Scan for the cell matching the given text and deliver its [x, y] coordinate at center. 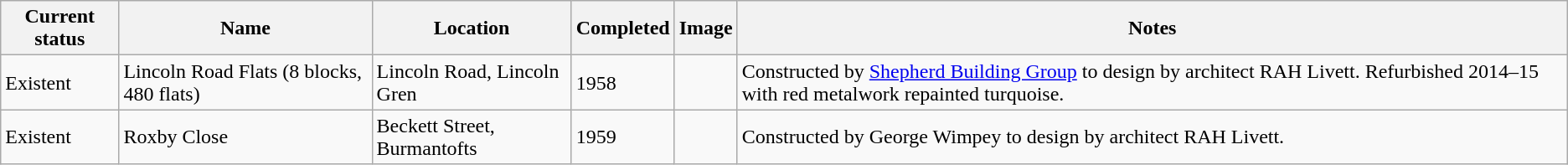
Notes [1153, 28]
1959 [623, 137]
Beckett Street, Burmantofts [472, 137]
Completed [623, 28]
Image [705, 28]
Location [472, 28]
Lincoln Road, Lincoln Gren [472, 82]
Constructed by George Wimpey to design by architect RAH Livett. [1153, 137]
Roxby Close [245, 137]
Name [245, 28]
Lincoln Road Flats (8 blocks, 480 flats) [245, 82]
1958 [623, 82]
Constructed by Shepherd Building Group to design by architect RAH Livett. Refurbished 2014–15 with red metalwork repainted turquoise. [1153, 82]
Current status [60, 28]
